Scan for the cell matching the given text and deliver its [x, y] coordinate at center. 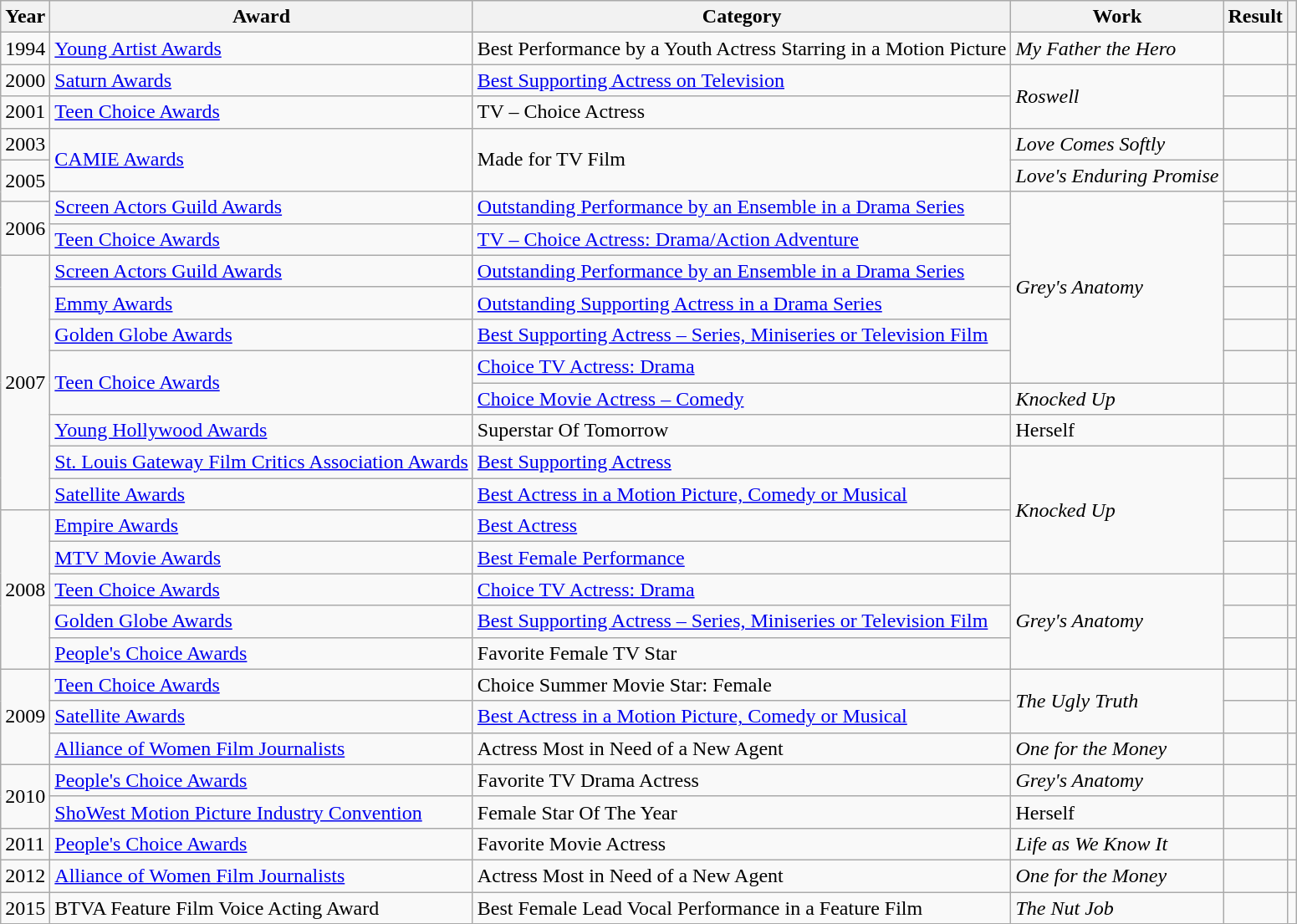
2012 [25, 876]
2001 [25, 112]
Saturn Awards [262, 80]
Award [262, 17]
1994 [25, 48]
Roswell [1117, 96]
Female Star Of The Year [742, 812]
2005 [25, 181]
Choice Summer Movie Star: Female [742, 685]
Life as We Know It [1117, 844]
2009 [25, 717]
My Father the Hero [1117, 48]
Best Performance by a Youth Actress Starring in a Motion Picture [742, 48]
The Ugly Truth [1117, 701]
Best Actress [742, 526]
Favorite Movie Actress [742, 844]
Result [1255, 17]
2006 [25, 227]
Work [1117, 17]
Year [25, 17]
2008 [25, 590]
Love Comes Softly [1117, 144]
ShoWest Motion Picture Industry Convention [262, 812]
2010 [25, 796]
The Nut Job [1117, 907]
Emmy Awards [262, 303]
2015 [25, 907]
Favorite TV Drama Actress [742, 780]
TV – Choice Actress: Drama/Action Adventure [742, 239]
Best Female Lead Vocal Performance in a Feature Film [742, 907]
BTVA Feature Film Voice Acting Award [262, 907]
2000 [25, 80]
Best Female Performance [742, 558]
Best Supporting Actress [742, 462]
TV – Choice Actress [742, 112]
Young Artist Awards [262, 48]
Favorite Female TV Star [742, 653]
Empire Awards [262, 526]
Young Hollywood Awards [262, 431]
Made for TV Film [742, 160]
Best Supporting Actress on Television [742, 80]
Category [742, 17]
Superstar Of Tomorrow [742, 431]
Love's Enduring Promise [1117, 176]
Outstanding Supporting Actress in a Drama Series [742, 303]
Choice Movie Actress – Comedy [742, 399]
2003 [25, 144]
CAMIE Awards [262, 160]
St. Louis Gateway Film Critics Association Awards [262, 462]
MTV Movie Awards [262, 558]
2007 [25, 382]
2011 [25, 844]
